Search for the cell housing the specified text and yield its (x, y) center coordinate. 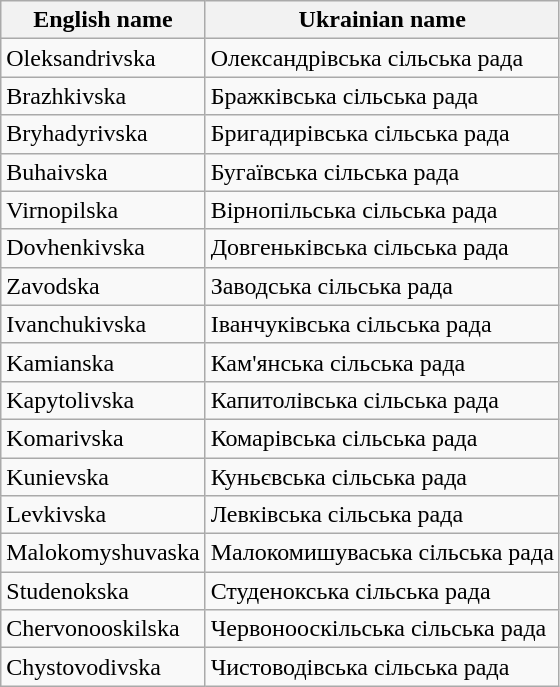
Іванчуківська сільська рада (382, 324)
Komarivska (103, 438)
Чистоводівська сільська рада (382, 667)
Куньєвська сільська рада (382, 477)
Dovhenkivska (103, 248)
Chervonooskilska (103, 629)
Червонооскільська сільська рада (382, 629)
Ivanchukivska (103, 324)
Кам'янська сільська рада (382, 362)
Chystovodivska (103, 667)
Бражківська сільська рада (382, 96)
Левківська сільська рада (382, 515)
Заводська сільська рада (382, 286)
English name (103, 20)
Buhaivska (103, 172)
Ukrainian name (382, 20)
Бригадирівська сільська рада (382, 134)
Levkivska (103, 515)
Virnopilska (103, 210)
Kunievska (103, 477)
Zavodska (103, 286)
Studenokska (103, 591)
Kapytolivska (103, 400)
Малокомишуваська сільська рада (382, 553)
Вірнопільська сільська рада (382, 210)
Kamianska (103, 362)
Довгеньківська сільська рада (382, 248)
Malokomyshuvaska (103, 553)
Олександрівська сільська рада (382, 58)
Комарівська сільська рада (382, 438)
Капитолівська сільська рада (382, 400)
Bryhadyrivska (103, 134)
Студенокська сільська рада (382, 591)
Бугаївська сільська рада (382, 172)
Brazhkivska (103, 96)
Oleksandrivska (103, 58)
